Return the (X, Y) coordinate for the center point of the cell that contains the specified text.  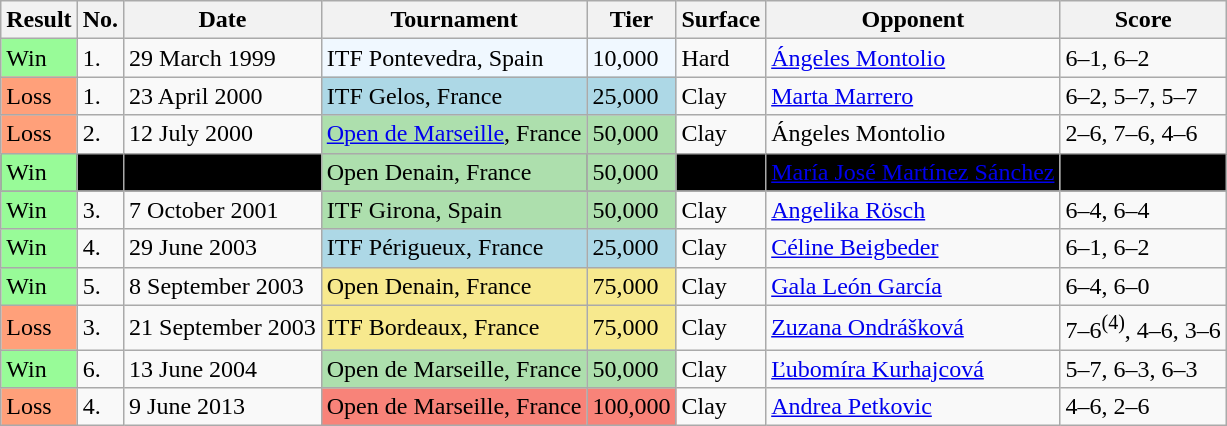
6–4, 6–4 (1143, 210)
8 September 2003 (223, 286)
Angelika Rösch (913, 210)
21 September 2003 (223, 328)
29 June 2003 (223, 248)
2–6, 7–5, 6–0 (1143, 172)
Date (223, 20)
10,000 (632, 58)
Ľubomíra Kurhajcová (913, 369)
Céline Beigbeder (913, 248)
Surface (721, 20)
9 June 2013 (223, 407)
6–2, 5–7, 5–7 (1143, 96)
ITF Gelos, France (454, 96)
Score (1143, 20)
5. (100, 286)
María José Martínez Sánchez (913, 172)
13 June 2004 (223, 369)
ITF Périgueux, France (454, 248)
5–7, 6–3, 6–3 (1143, 369)
7–6(4), 4–6, 3–6 (1143, 328)
Tier (632, 20)
23 April 2000 (223, 96)
6–4, 6–0 (1143, 286)
100,000 (632, 407)
ITF Girona, Spain (454, 210)
Gala León García (913, 286)
6. (100, 369)
4 September 2000 (223, 172)
2–6, 7–6, 4–6 (1143, 134)
Marta Marrero (913, 96)
ITF Pontevedra, Spain (454, 58)
7 October 2001 (223, 210)
No. (100, 20)
Result (39, 20)
Zuzana Ondrášková (913, 328)
ITF Bordeaux, France (454, 328)
Tournament (454, 20)
Opponent (913, 20)
Hard (i) (721, 172)
4–6, 2–6 (1143, 407)
Andrea Petkovic (913, 407)
Hard (721, 58)
12 July 2000 (223, 134)
29 March 1999 (223, 58)
